Locate the cell with the specified text and output its (X, Y) center coordinate. 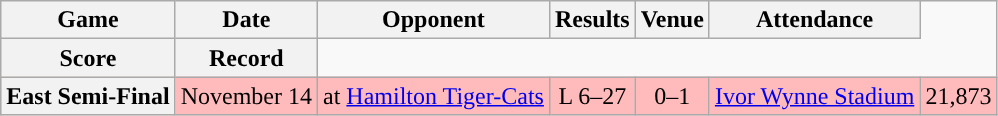
0–1 (672, 96)
Score (88, 58)
Ivor Wynne Stadium (814, 96)
East Semi-Final (88, 96)
at Hamilton Tiger-Cats (434, 96)
November 14 (246, 96)
Venue (672, 20)
Game (88, 20)
L 6–27 (592, 96)
21,873 (958, 96)
Results (592, 20)
Date (246, 20)
Attendance (814, 20)
Opponent (434, 20)
Record (246, 58)
